Extract the (x, y) coordinate from the center of the cell holding the provided text.  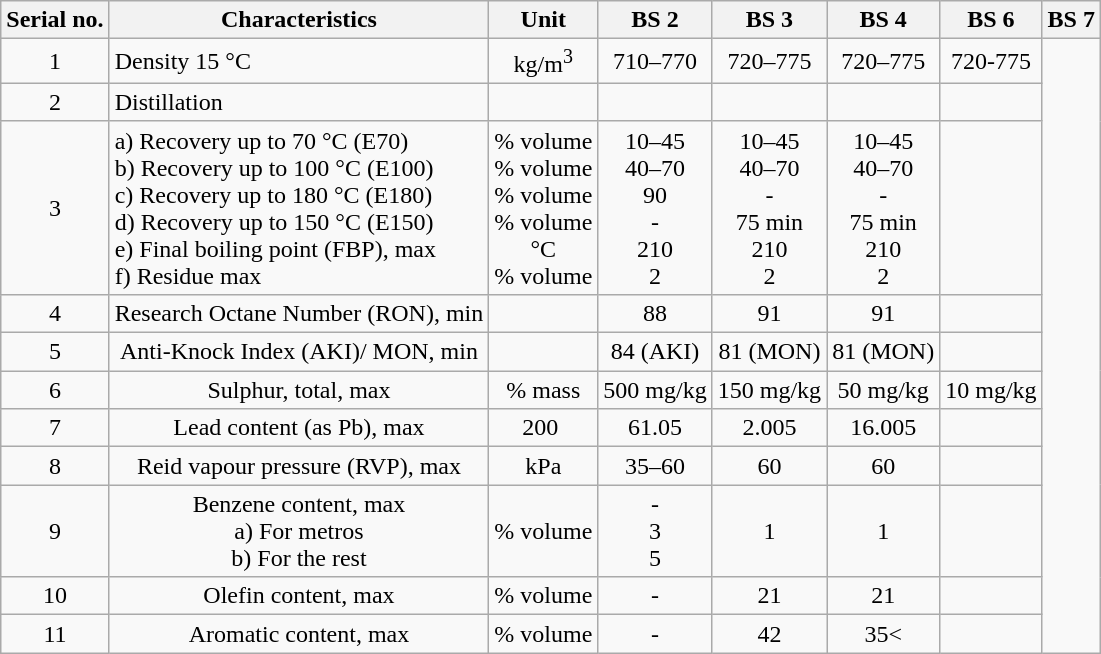
61.05 (655, 428)
BS 7 (1071, 20)
11 (55, 634)
2.005 (769, 428)
2 (55, 102)
4 (55, 313)
50 mg/kg (884, 390)
-35 (655, 531)
BS 4 (884, 20)
710–770 (655, 62)
Benzene content, maxa) For metrosb) For the rest (299, 531)
Density 15 °C (299, 62)
500 mg/kg (655, 390)
Reid vapour pressure (RVP), max (299, 466)
10 (55, 596)
Serial no. (55, 20)
BS 3 (769, 20)
Anti-Knock Index (AKI)/ MON, min (299, 352)
kg/m3 (544, 62)
kPa (544, 466)
Olefin content, max (299, 596)
3 (55, 208)
Distillation (299, 102)
10–4540–7090-2102 (655, 208)
BS 2 (655, 20)
Research Octane Number (RON), min (299, 313)
84 (AKI) (655, 352)
7 (55, 428)
Characteristics (299, 20)
8 (55, 466)
150 mg/kg (769, 390)
35–60 (655, 466)
Sulphur, total, max (299, 390)
42 (769, 634)
10 mg/kg (991, 390)
9 (55, 531)
Lead content (as Pb), max (299, 428)
35< (884, 634)
% volume% volume% volume% volume°C% volume (544, 208)
16.005 (884, 428)
% mass (544, 390)
5 (55, 352)
BS 6 (991, 20)
88 (655, 313)
Unit (544, 20)
Aromatic content, max (299, 634)
200 (544, 428)
6 (55, 390)
720-775 (991, 62)
